Locate the cell with the specified text and output its (x, y) center coordinate. 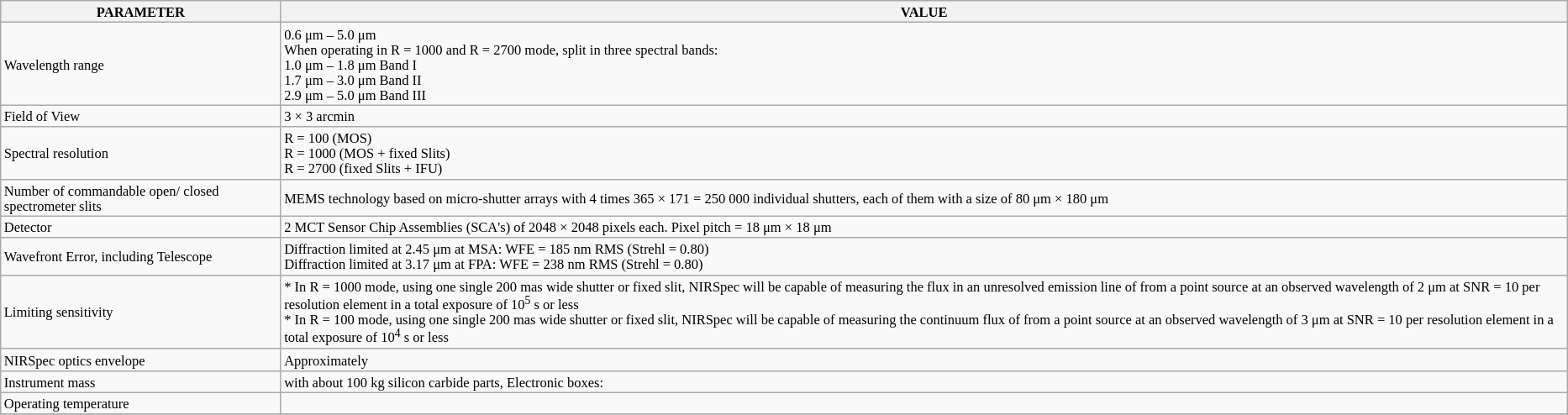
Wavefront Error, including Telescope (141, 256)
MEMS technology based on micro-shutter arrays with 4 times 365 × 171 = 250 000 individual shutters, each of them with a size of 80 μm × 180 μm (924, 197)
Spectral resolution (141, 153)
3 × 3 arcmin (924, 116)
NIRSpec optics envelope (141, 360)
PARAMETER (141, 12)
Detector (141, 227)
Number of commandable open/ closed spectrometer slits (141, 197)
Limiting sensitivity (141, 312)
R = 100 (MOS) R = 1000 (MOS + fixed Slits) R = 2700 (fixed Slits + IFU) (924, 153)
with about 100 kg silicon carbide parts, Electronic boxes: (924, 381)
Field of View (141, 116)
Diffraction limited at 2.45 μm at MSA: WFE = 185 nm RMS (Strehl = 0.80)Diffraction limited at 3.17 μm at FPA: WFE = 238 nm RMS (Strehl = 0.80) (924, 256)
2 MCT Sensor Chip Assemblies (SCA's) of 2048 × 2048 pixels each. Pixel pitch = 18 μm × 18 μm (924, 227)
Instrument mass (141, 381)
Operating temperature (141, 403)
Wavelength range (141, 64)
VALUE (924, 12)
Approximately (924, 360)
